Locate the cell with the specified text and output its [X, Y] center coordinate. 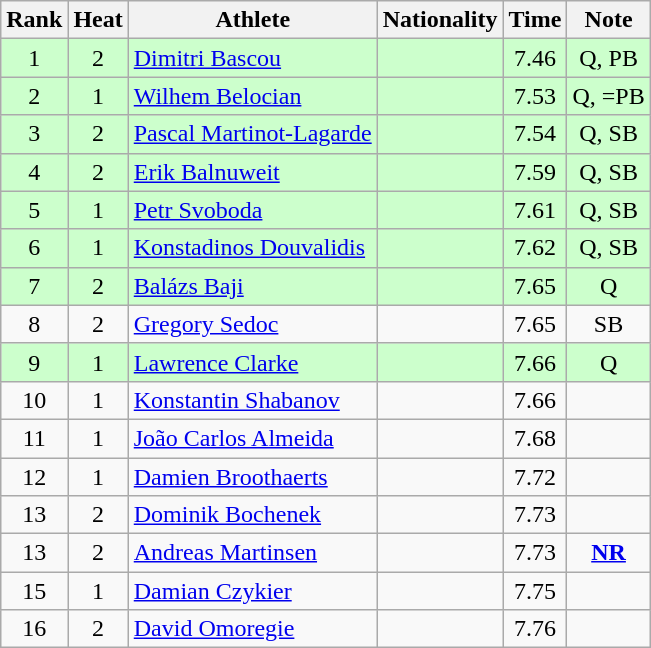
7.53 [535, 96]
Rank [34, 20]
Andreas Martinsen [252, 553]
7 [34, 286]
Note [608, 20]
9 [34, 362]
Konstantin Shabanov [252, 400]
10 [34, 400]
Dimitri Bascou [252, 58]
Damian Czykier [252, 591]
4 [34, 172]
5 [34, 210]
7.59 [535, 172]
7.61 [535, 210]
Petr Svoboda [252, 210]
16 [34, 629]
Athlete [252, 20]
Konstadinos Douvalidis [252, 248]
David Omoregie [252, 629]
Q, PB [608, 58]
Nationality [440, 20]
SB [608, 324]
NR [608, 553]
Pascal Martinot-Lagarde [252, 134]
Lawrence Clarke [252, 362]
João Carlos Almeida [252, 438]
7.68 [535, 438]
Erik Balnuweit [252, 172]
Dominik Bochenek [252, 515]
Balázs Baji [252, 286]
7.75 [535, 591]
Damien Broothaerts [252, 477]
7.54 [535, 134]
7.76 [535, 629]
3 [34, 134]
Time [535, 20]
Q, =PB [608, 96]
12 [34, 477]
7.62 [535, 248]
15 [34, 591]
8 [34, 324]
11 [34, 438]
Heat [98, 20]
6 [34, 248]
7.72 [535, 477]
7.46 [535, 58]
Wilhem Belocian [252, 96]
Gregory Sedoc [252, 324]
